Locate the cell with the specified text and output its [x, y] center coordinate. 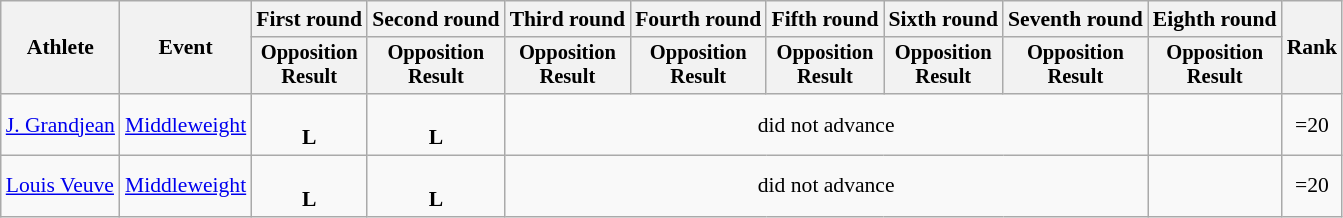
Eighth round [1215, 19]
Athlete [60, 48]
Seventh round [1076, 19]
Event [186, 48]
Sixth round [944, 19]
Fifth round [824, 19]
J. Grandjean [60, 124]
Louis Veuve [60, 186]
Fourth round [698, 19]
Rank [1312, 48]
First round [309, 19]
Second round [436, 19]
Third round [568, 19]
